Return the (x, y) coordinate for the center point of the cell that contains the specified text.  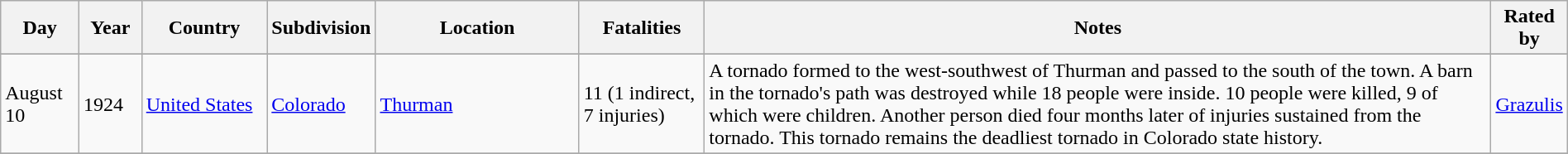
Grazulis (1529, 104)
Thurman (477, 104)
Day (40, 28)
1924 (110, 104)
Colorado (321, 104)
Notes (1098, 28)
Fatalities (642, 28)
Location (477, 28)
Country (204, 28)
11 (1 indirect, 7 injuries) (642, 104)
Subdivision (321, 28)
Rated by (1529, 28)
Year (110, 28)
United States (204, 104)
August 10 (40, 104)
